Capture the cell that displays the provided text and extract its (X, Y) central coordinate. 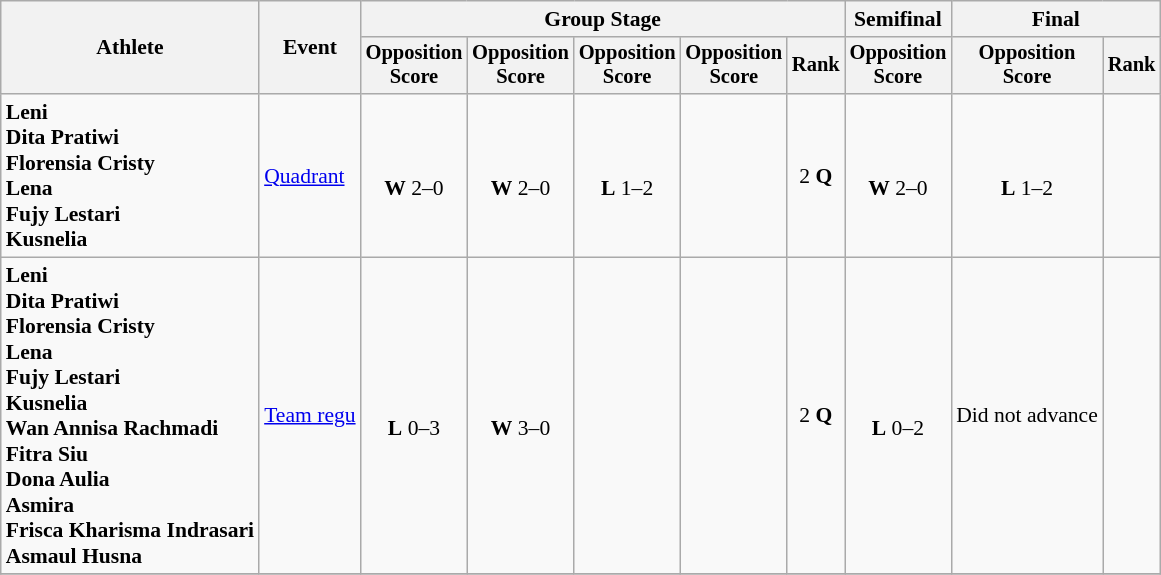
W 3–0 (520, 416)
Event (310, 48)
L 0–2 (898, 416)
L 0–3 (414, 416)
Team regu (310, 416)
Quadrant (310, 176)
LeniDita PratiwiFlorensia CristyLenaFujy LestariKusnelia (130, 176)
Athlete (130, 48)
Semifinal (898, 19)
Final (1056, 19)
LeniDita PratiwiFlorensia CristyLenaFujy LestariKusneliaWan Annisa RachmadiFitra SiuDona AuliaAsmiraFrisca Kharisma IndrasariAsmaul Husna (130, 416)
Did not advance (1027, 416)
Group Stage (603, 19)
